Return the [X, Y] coordinate for the center point of the cell that contains the specified text.  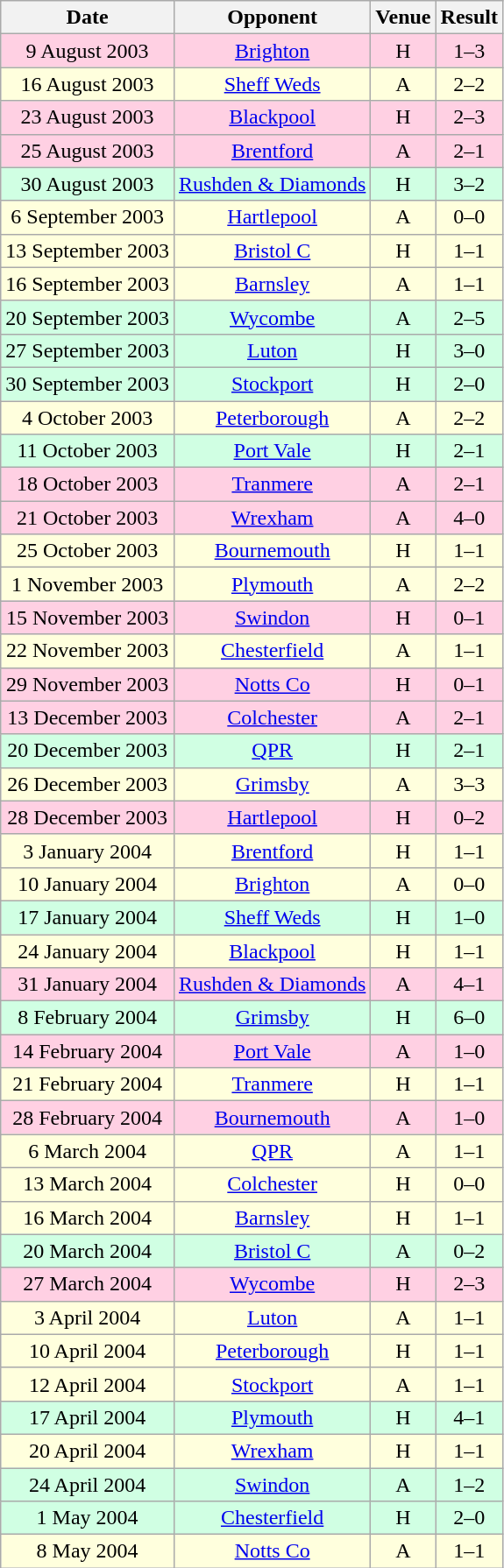
Opponent [272, 18]
8 May 2004 [88, 1551]
18 October 2003 [88, 484]
31 January 2004 [88, 985]
12 April 2004 [88, 1384]
1–2 [469, 1485]
17 April 2004 [88, 1417]
15 November 2003 [88, 618]
27 March 2004 [88, 1284]
9 August 2003 [88, 51]
3 January 2004 [88, 851]
13 December 2003 [88, 717]
Result [469, 18]
26 December 2003 [88, 784]
16 September 2003 [88, 284]
6–0 [469, 1018]
14 February 2004 [88, 1051]
3–3 [469, 784]
3–0 [469, 350]
13 March 2004 [88, 1184]
16 August 2003 [88, 84]
16 March 2004 [88, 1218]
10 January 2004 [88, 884]
8 February 2004 [88, 1018]
13 September 2003 [88, 251]
3–2 [469, 184]
1–3 [469, 51]
4 October 2003 [88, 418]
30 August 2003 [88, 184]
1 November 2003 [88, 584]
25 August 2003 [88, 151]
24 January 2004 [88, 950]
27 September 2003 [88, 350]
28 February 2004 [88, 1118]
6 September 2003 [88, 217]
24 April 2004 [88, 1485]
23 August 2003 [88, 117]
4–0 [469, 518]
3 April 2004 [88, 1317]
11 October 2003 [88, 451]
20 December 2003 [88, 751]
17 January 2004 [88, 917]
28 December 2003 [88, 817]
1 May 2004 [88, 1518]
21 February 2004 [88, 1084]
10 April 2004 [88, 1351]
21 October 2003 [88, 518]
25 October 2003 [88, 551]
2–5 [469, 317]
20 April 2004 [88, 1451]
20 September 2003 [88, 317]
29 November 2003 [88, 684]
Date [88, 18]
30 September 2003 [88, 384]
20 March 2004 [88, 1251]
22 November 2003 [88, 651]
Venue [403, 18]
6 March 2004 [88, 1151]
